Capture the cell that displays the provided text and extract its [X, Y] central coordinate. 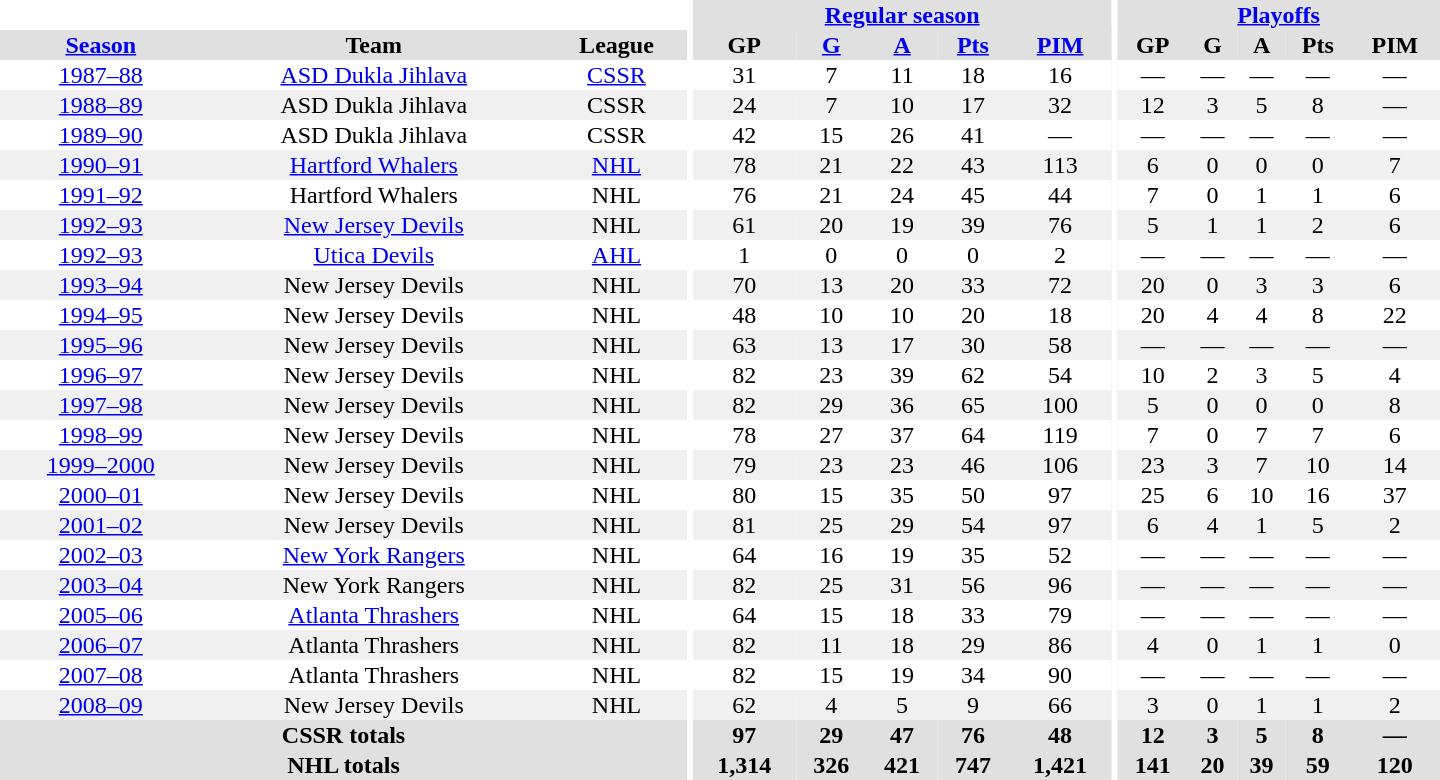
2007–08 [101, 675]
1997–98 [101, 405]
14 [1395, 465]
1994–95 [101, 315]
96 [1060, 585]
43 [974, 165]
106 [1060, 465]
Season [101, 45]
2008–09 [101, 705]
63 [744, 345]
1991–92 [101, 195]
1990–91 [101, 165]
70 [744, 285]
42 [744, 135]
1999–2000 [101, 465]
421 [902, 765]
2001–02 [101, 525]
65 [974, 405]
1987–88 [101, 75]
26 [902, 135]
747 [974, 765]
2000–01 [101, 495]
80 [744, 495]
86 [1060, 645]
46 [974, 465]
34 [974, 675]
NHL totals [344, 765]
27 [832, 435]
9 [974, 705]
2005–06 [101, 615]
2002–03 [101, 555]
36 [902, 405]
61 [744, 225]
59 [1318, 765]
66 [1060, 705]
326 [832, 765]
1988–89 [101, 105]
Utica Devils [374, 255]
1995–96 [101, 345]
120 [1395, 765]
CSSR totals [344, 735]
45 [974, 195]
100 [1060, 405]
90 [1060, 675]
1989–90 [101, 135]
41 [974, 135]
56 [974, 585]
81 [744, 525]
50 [974, 495]
113 [1060, 165]
58 [1060, 345]
30 [974, 345]
AHL [616, 255]
Team [374, 45]
League [616, 45]
2003–04 [101, 585]
141 [1152, 765]
1998–99 [101, 435]
1,314 [744, 765]
119 [1060, 435]
2006–07 [101, 645]
32 [1060, 105]
52 [1060, 555]
44 [1060, 195]
1993–94 [101, 285]
1,421 [1060, 765]
Playoffs [1278, 15]
47 [902, 735]
72 [1060, 285]
1996–97 [101, 375]
Regular season [902, 15]
